Extract the (x, y) coordinate from the center of the cell holding the provided text.  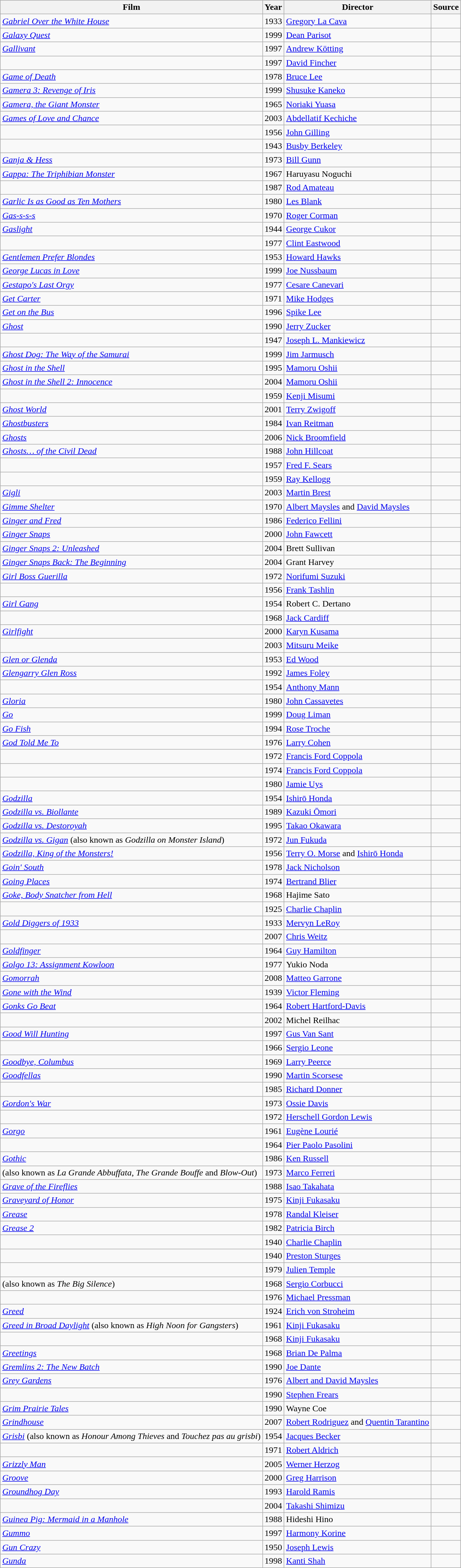
Hajime Sato (358, 895)
John Gilling (358, 132)
Gold Diggers of 1933 (132, 923)
1944 (273, 229)
Ossie Davis (358, 1103)
Anthony Mann (358, 687)
Michel Reilhac (358, 1020)
Director (358, 7)
Terry O. Morse and Ishirō Honda (358, 854)
1989 (273, 812)
1985 (273, 1089)
Greed in Broad Daylight (also known as High Noon for Gangsters) (132, 1325)
Grey Gardens (132, 1381)
Martin Brest (358, 493)
Grindhouse (132, 1422)
1950 (273, 1547)
Cesare Canevari (358, 285)
Clint Eastwood (358, 243)
1947 (273, 340)
Ganja & Hess (132, 160)
Gas-s-s-s (132, 215)
Noriaki Yuasa (358, 104)
Groove (132, 1478)
John Cassavetes (358, 701)
Gamera 3: Revenge of Iris (132, 90)
2002 (273, 1020)
Grisbi (also known as Honour Among Thieves and Touchez pas au grisbi) (132, 1436)
Victor Fleming (358, 992)
Norifumi Suzuki (358, 576)
Fred F. Sears (358, 465)
Roger Corman (358, 215)
Jacques Becker (358, 1436)
Godzilla (132, 798)
David Fincher (358, 63)
Jack Nicholson (358, 867)
Go Fish (132, 729)
1984 (273, 424)
1979 (273, 1269)
Guy Hamilton (358, 951)
Going Places (132, 881)
Mervyn LeRoy (358, 923)
Takashi Shimizu (358, 1506)
Glengarry Glen Ross (132, 673)
Games of Love and Chance (132, 118)
Go (132, 715)
George Cukor (358, 229)
Martin Scorsese (358, 1076)
Federico Fellini (358, 520)
Gabriel Over the White House (132, 21)
Abdellatif Kechiche (358, 118)
Michael Pressman (358, 1298)
Joe Nussbaum (358, 271)
Robert Hartford-Davis (358, 1006)
Goldfinger (132, 951)
Ghost Dog: The Way of the Samurai (132, 354)
Herschell Gordon Lewis (358, 1117)
Ishirō Honda (358, 798)
Marco Ferreri (358, 1173)
2006 (273, 437)
John Hillcoat (358, 451)
Ivan Reitman (358, 424)
Wayne Coe (358, 1408)
Ghost (132, 326)
1969 (273, 1062)
Matteo Garrone (358, 978)
Randal Kleiser (358, 1214)
Godzilla vs. Destoroyah (132, 826)
2005 (273, 1464)
Good Will Hunting (132, 1034)
Jun Fukuda (358, 839)
Rose Troche (358, 729)
Les Blank (358, 202)
Gloria (132, 701)
Takao Okawara (358, 826)
Groundhog Day (132, 1491)
Ghost World (132, 410)
Doug Liman (358, 715)
Gomorrah (132, 978)
Bertrand Blier (358, 881)
George Lucas in Love (132, 271)
Ginger Snaps Back: The Beginning (132, 562)
Greg Harrison (358, 1478)
Busby Berkeley (358, 146)
Gigli (132, 493)
Gothic (132, 1159)
1966 (273, 1048)
1957 (273, 465)
Kenji Misumi (358, 395)
1924 (273, 1311)
Ken Russell (358, 1159)
Ginger Snaps 2: Unleashed (132, 548)
1993 (273, 1491)
Jerry Zucker (358, 326)
1998 (273, 1561)
Larry Cohen (358, 742)
1943 (273, 146)
Jamie Uys (358, 784)
Gunda (132, 1561)
Terry Zwigoff (358, 410)
Albert and David Maysles (358, 1381)
(also known as La Grande Abbuffata, The Grande Bouffe and Blow-Out) (132, 1173)
Larry Peerce (358, 1062)
Gallivant (132, 49)
Girlfight (132, 632)
Glen or Glenda (132, 659)
Sergio Leone (358, 1048)
Yukio Noda (358, 964)
Hideshi Hino (358, 1520)
Mitsuru Meike (358, 645)
Jim Jarmusch (358, 354)
Goke, Body Snatcher from Hell (132, 895)
Ghosts… of the Civil Dead (132, 451)
Isao Takahata (358, 1186)
Harold Ramis (358, 1491)
Chris Weitz (358, 937)
1939 (273, 992)
Gaslight (132, 229)
Ginger and Fred (132, 520)
Ghost in the Shell 2: Innocence (132, 382)
Goodfellas (132, 1076)
1992 (273, 673)
Girl Boss Guerilla (132, 576)
Goin' South (132, 867)
Year (273, 7)
Get on the Bus (132, 312)
(also known as The Big Silence) (132, 1283)
Goodbye, Columbus (132, 1062)
Grizzly Man (132, 1464)
Gus Van Sant (358, 1034)
Harmony Korine (358, 1533)
1965 (273, 104)
1996 (273, 312)
Shusuke Kaneko (358, 90)
Sergio Corbucci (358, 1283)
Grant Harvey (358, 562)
2008 (273, 978)
Brett Sullivan (358, 548)
Gimme Shelter (132, 507)
Bruce Lee (358, 77)
Spike Lee (358, 312)
Gone with the Wind (132, 992)
Eugène Lourié (358, 1131)
Garlic Is as Good as Ten Mothers (132, 202)
Joe Dante (358, 1367)
Mike Hodges (358, 299)
God Told Me To (132, 742)
2001 (273, 410)
Robert Aldrich (358, 1450)
Ghostbusters (132, 424)
Jack Cardiff (358, 618)
Howard Hawks (358, 257)
Grave of the Fireflies (132, 1186)
Source (446, 7)
Godzilla, King of the Monsters! (132, 854)
Godzilla vs. Gigan (also known as Godzilla on Monster Island) (132, 839)
Kanti Shah (358, 1561)
1975 (273, 1200)
Gestapo's Last Orgy (132, 285)
Guinea Pig: Mermaid in a Manhole (132, 1520)
Haruyasu Noguchi (358, 174)
Greetings (132, 1353)
Joseph L. Mankiewicz (358, 340)
Gun Crazy (132, 1547)
Gappa: The Triphibian Monster (132, 174)
Gorgo (132, 1131)
Galaxy Quest (132, 35)
1967 (273, 174)
Gamera, the Giant Monster (132, 104)
Gordon's War (132, 1103)
Gentlemen Prefer Blondes (132, 257)
Erich von Stroheim (358, 1311)
Ray Kellogg (358, 479)
Graveyard of Honor (132, 1200)
Golgo 13: Assignment Kowloon (132, 964)
1987 (273, 188)
Gummo (132, 1533)
Ed Wood (358, 659)
Frank Tashlin (358, 590)
Kazuki Ōmori (358, 812)
1925 (273, 909)
Stephen Frears (358, 1395)
Grim Prairie Tales (132, 1408)
Patricia Birch (358, 1228)
Robert Rodriguez and Quentin Tarantino (358, 1422)
1982 (273, 1228)
Gonks Go Beat (132, 1006)
Grease (132, 1214)
Gregory La Cava (358, 21)
Rod Amateau (358, 188)
Film (132, 7)
Brian De Palma (358, 1353)
Ginger Snaps (132, 534)
Greed (132, 1311)
Preston Sturges (358, 1256)
Robert C. Dertano (358, 604)
Girl Gang (132, 604)
Albert Maysles and David Maysles (358, 507)
Andrew Kötting (358, 49)
Game of Death (132, 77)
John Fawcett (358, 534)
Bill Gunn (358, 160)
Dean Parisot (358, 35)
Nick Broomfield (358, 437)
Gremlins 2: The New Batch (132, 1367)
Pier Paolo Pasolini (358, 1145)
James Foley (358, 673)
Ghosts (132, 437)
1994 (273, 729)
Ghost in the Shell (132, 368)
Julien Temple (358, 1269)
Get Carter (132, 299)
Richard Donner (358, 1089)
Godzilla vs. Biollante (132, 812)
Grease 2 (132, 1228)
Werner Herzog (358, 1464)
Karyn Kusama (358, 632)
Joseph Lewis (358, 1547)
